Pinpoint the cell where the given text exists, returning its (X, Y) midpoint coordinate. 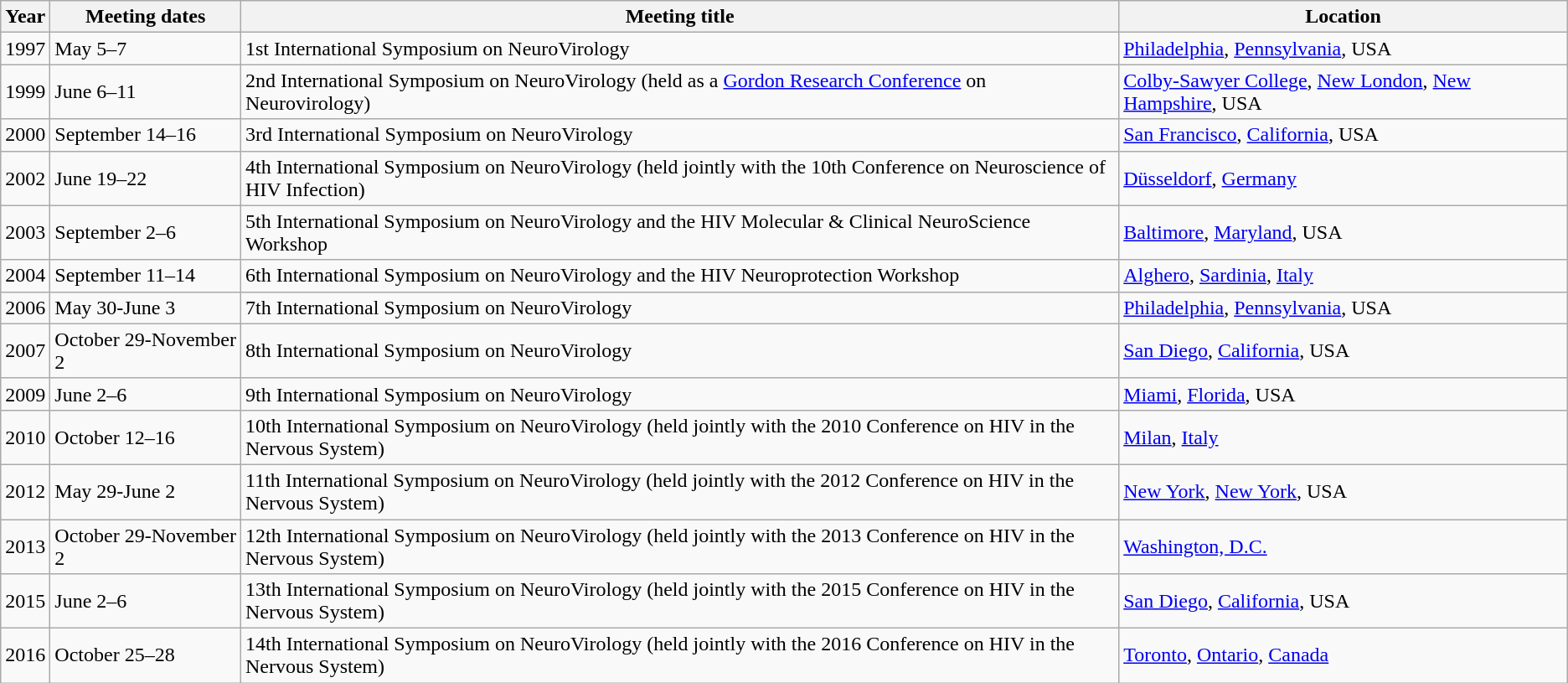
September 14–16 (146, 135)
Colby-Sawyer College, New London, New Hampshire, USA (1344, 92)
2006 (25, 308)
San Francisco, California, USA (1344, 135)
6th International Symposium on NeuroVirology and the HIV Neuroprotection Workshop (679, 276)
2nd International Symposium on NeuroVirology (held as a Gordon Research Conference on Neurovirology) (679, 92)
Meeting dates (146, 17)
2009 (25, 394)
October 25–28 (146, 655)
May 30-June 3 (146, 308)
Toronto, Ontario, Canada (1344, 655)
7th International Symposium on NeuroVirology (679, 308)
2004 (25, 276)
2007 (25, 350)
1999 (25, 92)
4th International Symposium on NeuroVirology (held jointly with the 10th Conference on Neuroscience of HIV Infection) (679, 178)
September 2–6 (146, 233)
1st International Symposium on NeuroVirology (679, 49)
3rd International Symposium on NeuroVirology (679, 135)
September 11–14 (146, 276)
Miami, Florida, USA (1344, 394)
June 19–22 (146, 178)
June 6–11 (146, 92)
Düsseldorf, Germany (1344, 178)
Meeting title (679, 17)
New York, New York, USA (1344, 491)
May 29-June 2 (146, 491)
Location (1344, 17)
October 12–16 (146, 437)
Milan, Italy (1344, 437)
Year (25, 17)
2003 (25, 233)
12th International Symposium on NeuroVirology (held jointly with the 2013 Conference on HIV in the Nervous System) (679, 546)
2002 (25, 178)
Washington, D.C. (1344, 546)
2013 (25, 546)
5th International Symposium on NeuroVirology and the HIV Molecular & Clinical NeuroScience Workshop (679, 233)
Baltimore, Maryland, USA (1344, 233)
8th International Symposium on NeuroVirology (679, 350)
May 5–7 (146, 49)
11th International Symposium on NeuroVirology (held jointly with the 2012 Conference on HIV in the Nervous System) (679, 491)
2015 (25, 602)
2012 (25, 491)
2000 (25, 135)
2010 (25, 437)
2016 (25, 655)
10th International Symposium on NeuroVirology (held jointly with the 2010 Conference on HIV in the Nervous System) (679, 437)
1997 (25, 49)
13th International Symposium on NeuroVirology (held jointly with the 2015 Conference on HIV in the Nervous System) (679, 602)
9th International Symposium on NeuroVirology (679, 394)
Alghero, Sardinia, Italy (1344, 276)
14th International Symposium on NeuroVirology (held jointly with the 2016 Conference on HIV in the Nervous System) (679, 655)
